Locate the cell with the specified text and output its [x, y] center coordinate. 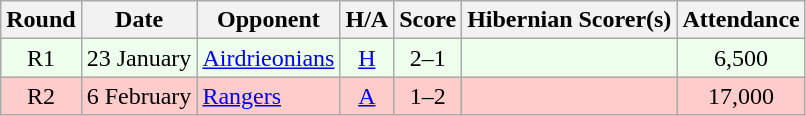
2–1 [428, 58]
A [367, 96]
17,000 [741, 96]
Date [139, 20]
Rangers [268, 96]
H/A [367, 20]
6,500 [741, 58]
R1 [41, 58]
Airdrieonians [268, 58]
Attendance [741, 20]
1–2 [428, 96]
Round [41, 20]
H [367, 58]
Score [428, 20]
23 January [139, 58]
R2 [41, 96]
Opponent [268, 20]
6 February [139, 96]
Hibernian Scorer(s) [570, 20]
